Scan for the cell matching the given text and deliver its (X, Y) coordinate at center. 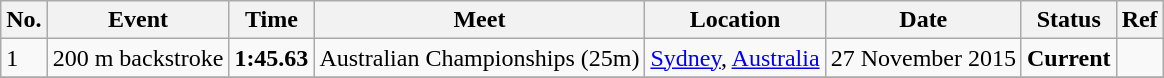
27 November 2015 (923, 58)
No. (24, 20)
1 (24, 58)
1:45.63 (272, 58)
200 m backstroke (138, 58)
Event (138, 20)
Location (735, 20)
Australian Championships (25m) (480, 58)
Meet (480, 20)
Status (1068, 20)
Date (923, 20)
Sydney, Australia (735, 58)
Current (1068, 58)
Time (272, 20)
Ref (1140, 20)
